Provide the [X, Y] coordinate of the cell's center where the given text is located.  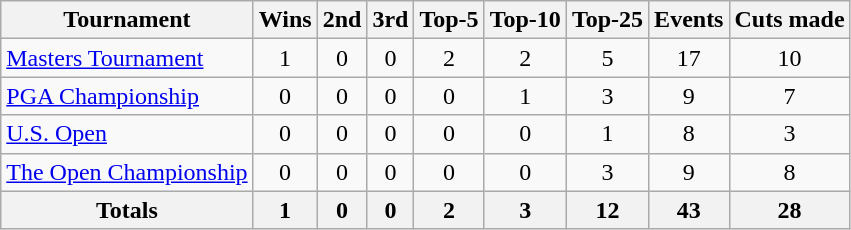
Wins [285, 20]
28 [790, 210]
Totals [127, 210]
PGA Championship [127, 96]
Top-5 [449, 20]
2nd [342, 20]
10 [790, 58]
U.S. Open [127, 134]
The Open Championship [127, 172]
7 [790, 96]
3rd [390, 20]
Top-25 [607, 20]
12 [607, 210]
Cuts made [790, 20]
5 [607, 58]
Masters Tournament [127, 58]
Top-10 [525, 20]
43 [689, 210]
Tournament [127, 20]
Events [689, 20]
17 [689, 58]
